Pinpoint the cell where the given text exists, returning its [X, Y] midpoint coordinate. 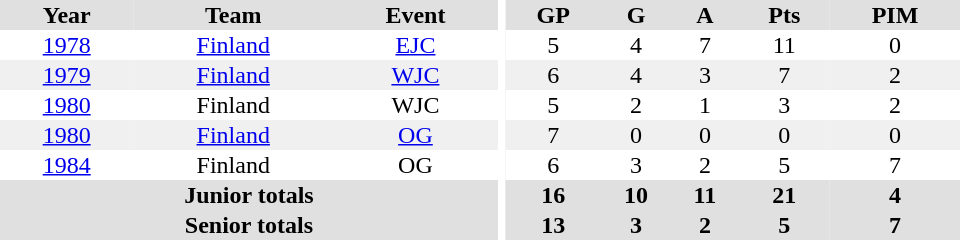
Event [416, 15]
21 [784, 195]
13 [554, 225]
1 [704, 105]
1978 [66, 45]
Junior totals [249, 195]
PIM [895, 15]
Pts [784, 15]
16 [554, 195]
EJC [416, 45]
10 [636, 195]
Year [66, 15]
A [704, 15]
1979 [66, 75]
1984 [66, 165]
GP [554, 15]
G [636, 15]
Team [233, 15]
Senior totals [249, 225]
